Capture the cell that displays the provided text and extract its (X, Y) central coordinate. 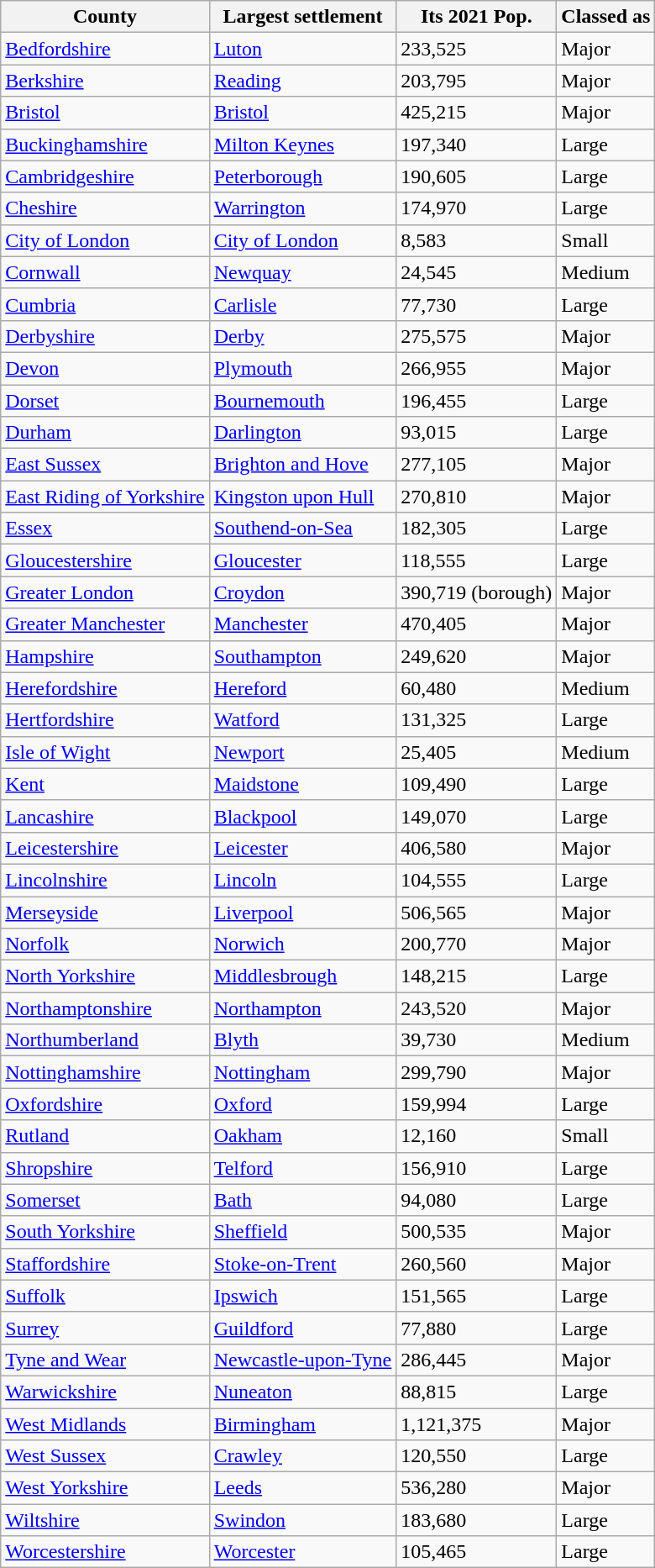
190,605 (477, 176)
Sheffield (302, 1232)
Croydon (302, 592)
Kingston upon Hull (302, 497)
104,555 (477, 880)
Blyth (302, 1040)
Leicestershire (105, 848)
Telford (302, 1168)
286,445 (477, 1360)
South Yorkshire (105, 1232)
Isle of Wight (105, 752)
Swindon (302, 1520)
Middlesbrough (302, 976)
77,880 (477, 1328)
West Midlands (105, 1424)
Worcester (302, 1552)
Shropshire (105, 1168)
Nottingham (302, 1072)
105,465 (477, 1552)
Cambridgeshire (105, 176)
266,955 (477, 368)
Lincoln (302, 880)
Ipswich (302, 1296)
390,719 (borough) (477, 592)
233,525 (477, 49)
506,565 (477, 912)
West Yorkshire (105, 1488)
60,480 (477, 688)
Essex (105, 529)
Luton (302, 49)
Gloucestershire (105, 560)
Maidstone (302, 784)
Warrington (302, 208)
Oakham (302, 1136)
Norfolk (105, 944)
Brighton and Hove (302, 465)
299,790 (477, 1072)
Plymouth (302, 368)
Bath (302, 1200)
Northumberland (105, 1040)
Somerset (105, 1200)
East Riding of Yorkshire (105, 497)
77,730 (477, 304)
260,560 (477, 1264)
Nuneaton (302, 1392)
109,490 (477, 784)
148,215 (477, 976)
88,815 (477, 1392)
Surrey (105, 1328)
406,580 (477, 848)
Derbyshire (105, 336)
Bournemouth (302, 401)
Greater London (105, 592)
North Yorkshire (105, 976)
Largest settlement (302, 17)
County (105, 17)
197,340 (477, 145)
203,795 (477, 81)
Buckinghamshire (105, 145)
Cheshire (105, 208)
93,015 (477, 433)
Crawley (302, 1456)
151,565 (477, 1296)
Gloucester (302, 560)
500,535 (477, 1232)
Lincolnshire (105, 880)
Carlisle (302, 304)
Cornwall (105, 272)
24,545 (477, 272)
12,160 (477, 1136)
1,121,375 (477, 1424)
Wiltshire (105, 1520)
Berkshire (105, 81)
Northamptonshire (105, 1008)
Staffordshire (105, 1264)
Oxfordshire (105, 1104)
Worcestershire (105, 1552)
Milton Keynes (302, 145)
470,405 (477, 624)
Greater Manchester (105, 624)
Newport (302, 752)
Darlington (302, 433)
Suffolk (105, 1296)
196,455 (477, 401)
West Sussex (105, 1456)
Bedfordshire (105, 49)
277,105 (477, 465)
8,583 (477, 240)
243,520 (477, 1008)
Reading (302, 81)
East Sussex (105, 465)
Classed as (606, 17)
Devon (105, 368)
Herefordshire (105, 688)
Merseyside (105, 912)
425,215 (477, 113)
Dorset (105, 401)
Rutland (105, 1136)
Its 2021 Pop. (477, 17)
Stoke-on-Trent (302, 1264)
Derby (302, 336)
174,970 (477, 208)
Durham (105, 433)
183,680 (477, 1520)
Nottinghamshire (105, 1072)
Leeds (302, 1488)
Warwickshire (105, 1392)
25,405 (477, 752)
270,810 (477, 497)
Peterborough (302, 176)
Hereford (302, 688)
Hampshire (105, 656)
156,910 (477, 1168)
94,080 (477, 1200)
120,550 (477, 1456)
200,770 (477, 944)
39,730 (477, 1040)
275,575 (477, 336)
182,305 (477, 529)
159,994 (477, 1104)
536,280 (477, 1488)
Leicester (302, 848)
Birmingham (302, 1424)
249,620 (477, 656)
Northampton (302, 1008)
Liverpool (302, 912)
Guildford (302, 1328)
Oxford (302, 1104)
Newcastle-upon-Tyne (302, 1360)
118,555 (477, 560)
Kent (105, 784)
149,070 (477, 816)
Norwich (302, 944)
Watford (302, 720)
Southend-on-Sea (302, 529)
131,325 (477, 720)
Cumbria (105, 304)
Lancashire (105, 816)
Manchester (302, 624)
Newquay (302, 272)
Blackpool (302, 816)
Hertfordshire (105, 720)
Tyne and Wear (105, 1360)
Southampton (302, 656)
